Output the [x, y] coordinate of the center of the cell containing the given text.  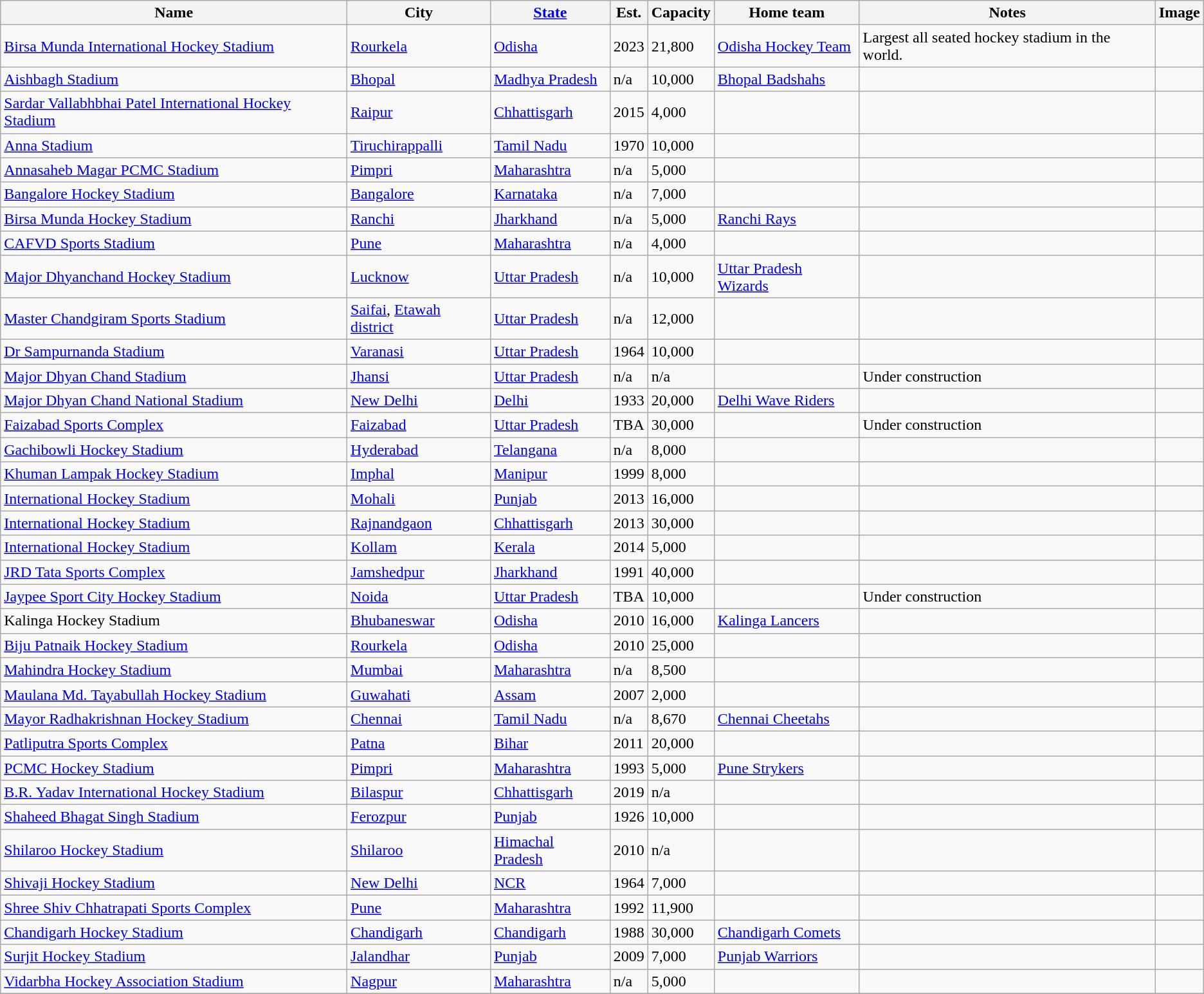
Jamshedpur [419, 572]
2019 [629, 793]
Faizabad Sports Complex [174, 425]
2011 [629, 743]
Image [1180, 13]
Jaypee Sport City Hockey Stadium [174, 596]
Dr Sampurnanda Stadium [174, 351]
Ranchi Rays [787, 219]
Odisha Hockey Team [787, 46]
Madhya Pradesh [550, 79]
2007 [629, 694]
Major Dhyan Chand Stadium [174, 376]
2015 [629, 112]
Delhi [550, 401]
Est. [629, 13]
Surjit Hockey Stadium [174, 957]
Shivaji Hockey Stadium [174, 883]
Birsa Munda International Hockey Stadium [174, 46]
Jalandhar [419, 957]
Shilaroo [419, 851]
Birsa Munda Hockey Stadium [174, 219]
Anna Stadium [174, 145]
Name [174, 13]
Hyderabad [419, 450]
1970 [629, 145]
Manipur [550, 474]
Largest all seated hockey stadium in the world. [1007, 46]
Ferozpur [419, 817]
1988 [629, 932]
Khuman Lampak Hockey Stadium [174, 474]
Assam [550, 694]
Patliputra Sports Complex [174, 743]
Maulana Md. Tayabullah Hockey Stadium [174, 694]
Delhi Wave Riders [787, 401]
Master Chandgiram Sports Stadium [174, 318]
40,000 [680, 572]
Bhopal Badshahs [787, 79]
Patna [419, 743]
Nagpur [419, 981]
Jhansi [419, 376]
Mumbai [419, 670]
Annasaheb Magar PCMC Stadium [174, 170]
Telangana [550, 450]
Gachibowli Hockey Stadium [174, 450]
NCR [550, 883]
Uttar Pradesh Wizards [787, 277]
Notes [1007, 13]
2,000 [680, 694]
Kalinga Hockey Stadium [174, 621]
1991 [629, 572]
Tiruchirappalli [419, 145]
21,800 [680, 46]
State [550, 13]
Shaheed Bhagat Singh Stadium [174, 817]
1933 [629, 401]
Major Dhyanchand Hockey Stadium [174, 277]
Major Dhyan Chand National Stadium [174, 401]
8,670 [680, 719]
Lucknow [419, 277]
Imphal [419, 474]
Chennai Cheetahs [787, 719]
Kerala [550, 548]
1999 [629, 474]
Saifai, Etawah district [419, 318]
Capacity [680, 13]
Bhopal [419, 79]
JRD Tata Sports Complex [174, 572]
Faizabad [419, 425]
Chennai [419, 719]
Chandigarh Comets [787, 932]
Kalinga Lancers [787, 621]
Punjab Warriors [787, 957]
Sardar Vallabhbhai Patel International Hockey Stadium [174, 112]
Bangalore [419, 194]
CAFVD Sports Stadium [174, 243]
8,500 [680, 670]
Bihar [550, 743]
Guwahati [419, 694]
Kollam [419, 548]
Karnataka [550, 194]
Noida [419, 596]
B.R. Yadav International Hockey Stadium [174, 793]
2014 [629, 548]
Bilaspur [419, 793]
Himachal Pradesh [550, 851]
25,000 [680, 645]
1926 [629, 817]
Bangalore Hockey Stadium [174, 194]
Home team [787, 13]
Rajnandgaon [419, 523]
Raipur [419, 112]
Aishbagh Stadium [174, 79]
Biju Patnaik Hockey Stadium [174, 645]
Pune Strykers [787, 768]
Mahindra Hockey Stadium [174, 670]
Shree Shiv Chhatrapati Sports Complex [174, 908]
PCMC Hockey Stadium [174, 768]
Shilaroo Hockey Stadium [174, 851]
Bhubaneswar [419, 621]
Mohali [419, 499]
Vidarbha Hockey Association Stadium [174, 981]
Chandigarh Hockey Stadium [174, 932]
12,000 [680, 318]
Ranchi [419, 219]
1992 [629, 908]
11,900 [680, 908]
1993 [629, 768]
2009 [629, 957]
2023 [629, 46]
Varanasi [419, 351]
City [419, 13]
Mayor Radhakrishnan Hockey Stadium [174, 719]
